Capture the cell that displays the provided text and extract its (X, Y) central coordinate. 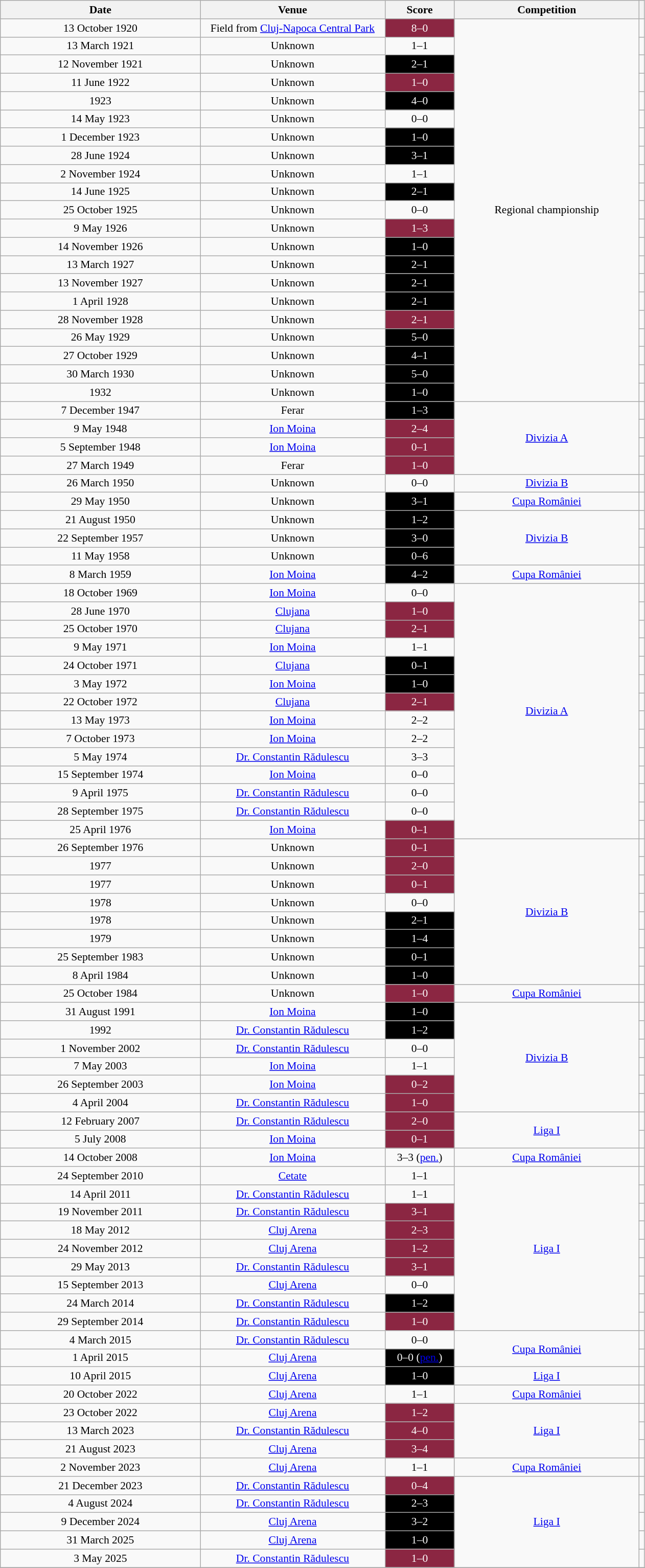
25 October 1984 (100, 994)
1 November 2002 (100, 1048)
15 September 2013 (100, 1285)
11 May 1958 (100, 556)
Regional championship (547, 210)
9 May 1948 (100, 429)
14 June 1925 (100, 192)
12 February 2007 (100, 1121)
9 May 1971 (100, 647)
21 December 2023 (100, 1486)
26 May 1929 (100, 338)
7 October 1973 (100, 738)
1992 (100, 1030)
13 May 1973 (100, 721)
3–4 (420, 1449)
8 April 1984 (100, 975)
3–3 (420, 757)
14 October 2008 (100, 1158)
Field from Cluj-Napoca Central Park (292, 28)
0–0 (pen.) (420, 1358)
Score (420, 10)
4 April 2004 (100, 1103)
7 December 1947 (100, 411)
0–4 (420, 1486)
13 March 1927 (100, 265)
2 November 1924 (100, 174)
1–4 (420, 939)
25 October 1970 (100, 629)
12 November 1921 (100, 64)
31 March 2025 (100, 1540)
1932 (100, 392)
24 November 2012 (100, 1249)
9 April 1975 (100, 793)
2 November 2023 (100, 1467)
3–2 (420, 1522)
14 May 1923 (100, 119)
27 March 1949 (100, 465)
11 June 1922 (100, 83)
4 March 2015 (100, 1340)
9 May 1926 (100, 229)
1923 (100, 101)
Competition (547, 10)
27 October 1929 (100, 356)
3–0 (420, 538)
1979 (100, 939)
3 May 1972 (100, 684)
22 October 1972 (100, 702)
14 November 1926 (100, 247)
28 September 1975 (100, 812)
Venue (292, 10)
3 May 2025 (100, 1558)
21 August 2023 (100, 1449)
28 June 1970 (100, 611)
1 December 1923 (100, 138)
30 March 1930 (100, 374)
8–0 (420, 28)
10 April 2015 (100, 1376)
18 October 1969 (100, 593)
Date (100, 10)
29 May 1950 (100, 502)
28 November 1928 (100, 320)
23 October 2022 (100, 1413)
0–2 (420, 1085)
21 August 1950 (100, 520)
14 April 2011 (100, 1194)
18 May 2012 (100, 1230)
19 November 2011 (100, 1212)
5 July 2008 (100, 1139)
5 May 1974 (100, 757)
25 September 1983 (100, 957)
4–2 (420, 575)
8 March 1959 (100, 575)
25 April 1976 (100, 830)
7 May 2003 (100, 1066)
31 August 1991 (100, 1012)
20 October 2022 (100, 1395)
3–3 (pen.) (420, 1158)
13 March 1921 (100, 46)
4 August 2024 (100, 1504)
26 March 1950 (100, 483)
22 September 1957 (100, 538)
9 December 2024 (100, 1522)
0–6 (420, 556)
29 September 2014 (100, 1321)
Cetate (292, 1176)
1 April 1928 (100, 301)
24 October 1971 (100, 666)
25 October 1925 (100, 210)
29 May 2013 (100, 1267)
5 September 1948 (100, 447)
13 November 1927 (100, 283)
2–4 (420, 429)
1 April 2015 (100, 1358)
28 June 1924 (100, 155)
24 September 2010 (100, 1176)
26 September 2003 (100, 1085)
15 September 1974 (100, 775)
13 March 2023 (100, 1431)
26 September 1976 (100, 848)
24 March 2014 (100, 1304)
13 October 1920 (100, 28)
4–1 (420, 356)
